Detect which cell encompasses the target text, then output its [x, y] center coordinate. 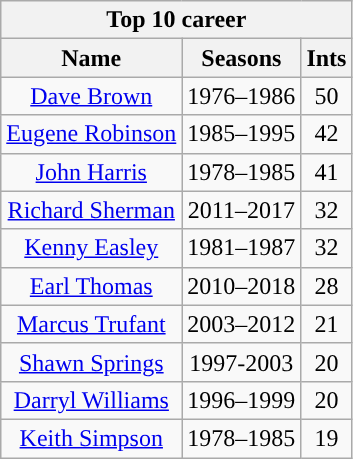
1996–1999 [242, 400]
1997-2003 [242, 362]
19 [326, 438]
Seasons [242, 58]
2011–2017 [242, 210]
41 [326, 172]
21 [326, 324]
Kenny Easley [92, 248]
Shawn Springs [92, 362]
1976–1986 [242, 96]
2010–2018 [242, 286]
Name [92, 58]
28 [326, 286]
1985–1995 [242, 134]
Darryl Williams [92, 400]
Richard Sherman [92, 210]
Top 10 career [176, 20]
42 [326, 134]
Dave Brown [92, 96]
Earl Thomas [92, 286]
1981–1987 [242, 248]
2003–2012 [242, 324]
Marcus Trufant [92, 324]
Keith Simpson [92, 438]
Eugene Robinson [92, 134]
Ints [326, 58]
John Harris [92, 172]
50 [326, 96]
